Extract the [X, Y] coordinate from the center of the cell holding the provided text.  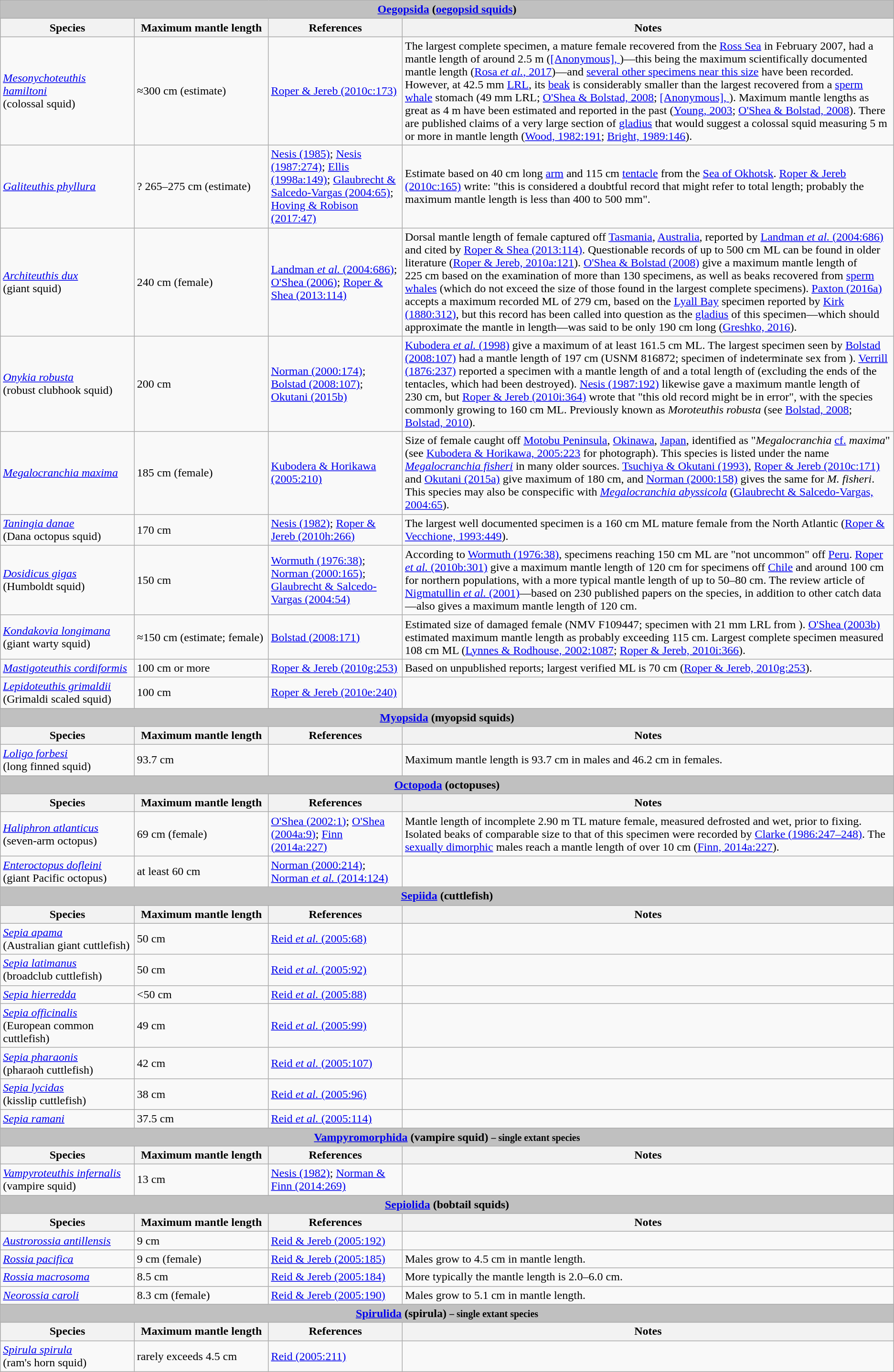
Sepia ramani [68, 1119]
Taningia danae(Dana octopus squid) [68, 530]
13 cm [202, 1180]
Roper & Jereb (2010g:253) [335, 668]
Enteroctopus dofleini(giant Pacific octopus) [68, 872]
Austrorossia antillensis [68, 1241]
Landman et al. (2004:686); O'Shea (2006); Roper & Shea (2013:114) [335, 282]
Sepiolida (bobtail squids) [447, 1204]
Sepia lycidas(kisslip cuttlefish) [68, 1094]
rarely exceeds 4.5 cm [202, 1356]
Megalocranchia maxima [68, 473]
9 cm [202, 1241]
Roper & Jereb (2010e:240) [335, 692]
Reid et al. (2005:107) [335, 1063]
Based on unpublished reports; largest verified ML is 70 cm (Roper & Jereb, 2010g:253). [648, 668]
Vampyroteuthis infernalis(vampire squid) [68, 1180]
Sepia officinalis(European common cuttlefish) [68, 1025]
Kondakovia longimana(giant warty squid) [68, 637]
Wormuth (1976:38); Norman (2000:165); Glaubrecht & Salcedo-Vargas (2004:54) [335, 580]
200 cm [202, 384]
≈150 cm (estimate; female) [202, 637]
Galiteuthis phyllura [68, 186]
170 cm [202, 530]
Reid (2005:211) [335, 1356]
38 cm [202, 1094]
Octopoda (octopuses) [447, 785]
240 cm (female) [202, 282]
Rossia pacifica [68, 1259]
Reid et al. (2005:92) [335, 970]
Haliphron atlanticus(seven-arm octopus) [68, 834]
Nesis (1985); Nesis (1987:274); Ellis (1998a:149); Glaubrecht & Salcedo-Vargas (2004:65); Hoving & Robison (2017:47) [335, 186]
at least 60 cm [202, 872]
Sepia hierredda [68, 994]
8.5 cm [202, 1277]
Maximum mantle length is 93.7 cm in males and 46.2 cm in females. [648, 760]
9 cm (female) [202, 1259]
Reid & Jereb (2005:190) [335, 1295]
Neorossia caroli [68, 1295]
<50 cm [202, 994]
Loligo forbesi(long finned squid) [68, 760]
Sepia pharaonis(pharaoh cuttlefish) [68, 1063]
Males grow to 5.1 cm in mantle length. [648, 1295]
? 265–275 cm (estimate) [202, 186]
37.5 cm [202, 1119]
Myopsida (myopsid squids) [447, 718]
Sepiida (cuttlefish) [447, 896]
Onykia robusta(robust clubhook squid) [68, 384]
100 cm [202, 692]
Males grow to 4.5 cm in mantle length. [648, 1259]
Rossia macrosoma [68, 1277]
Nesis (1982); Roper & Jereb (2010h:266) [335, 530]
100 cm or more [202, 668]
Reid & Jereb (2005:192) [335, 1241]
Reid et al. (2005:99) [335, 1025]
Reid et al. (2005:114) [335, 1119]
93.7 cm [202, 760]
69 cm (female) [202, 834]
Oegopsida (oegopsid squids) [447, 10]
Reid et al. (2005:88) [335, 994]
≈300 cm (estimate) [202, 91]
Lepidoteuthis grimaldii(Grimaldi scaled squid) [68, 692]
Vampyromorphida (vampire squid) – single extant species [447, 1137]
Mesonychoteuthis hamiltoni(colossal squid) [68, 91]
Kubodera & Horikawa (2005:210) [335, 473]
Spirulida (spirula) – single extant species [447, 1313]
8.3 cm (female) [202, 1295]
Architeuthis dux(giant squid) [68, 282]
185 cm (female) [202, 473]
Mastigoteuthis cordiformis [68, 668]
Reid et al. (2005:68) [335, 939]
Roper & Jereb (2010c:173) [335, 91]
Reid & Jereb (2005:185) [335, 1259]
150 cm [202, 580]
More typically the mantle length is 2.0–6.0 cm. [648, 1277]
Dosidicus gigas(Humboldt squid) [68, 580]
O'Shea (2002:1); O'Shea (2004a:9); Finn (2014a:227) [335, 834]
Bolstad (2008:171) [335, 637]
Nesis (1982); Norman & Finn (2014:269) [335, 1180]
Norman (2000:174); Bolstad (2008:107); Okutani (2015b) [335, 384]
Sepia apama(Australian giant cuttlefish) [68, 939]
Reid et al. (2005:96) [335, 1094]
42 cm [202, 1063]
The largest well documented specimen is a 160 cm ML mature female from the North Atlantic (Roper & Vecchione, 1993:449). [648, 530]
49 cm [202, 1025]
Norman (2000:214); Norman et al. (2014:124) [335, 872]
Sepia latimanus(broadclub cuttlefish) [68, 970]
Reid & Jereb (2005:184) [335, 1277]
Spirula spirula(ram's horn squid) [68, 1356]
